Search for the cell housing the specified text and yield its (x, y) center coordinate. 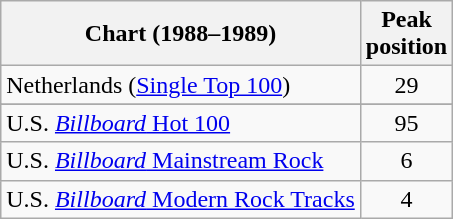
6 (406, 161)
U.S. Billboard Modern Rock Tracks (181, 199)
U.S. Billboard Hot 100 (181, 123)
Chart (1988–1989) (181, 34)
95 (406, 123)
29 (406, 85)
Netherlands (Single Top 100) (181, 85)
4 (406, 199)
Peakposition (406, 34)
U.S. Billboard Mainstream Rock (181, 161)
